Scan for the cell matching the given text and deliver its [X, Y] coordinate at center. 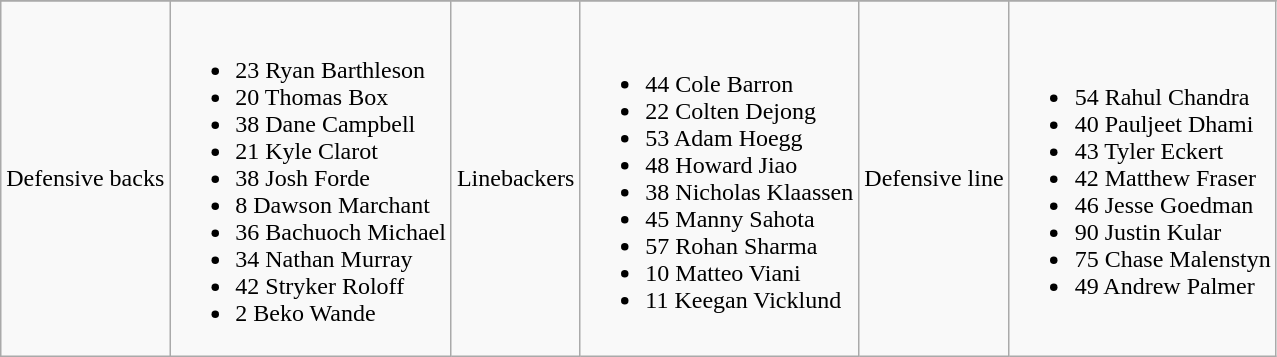
Defensive backs [86, 179]
44 Cole Barron22 Colten Dejong53 Adam Hoegg48 Howard Jiao38 Nicholas Klaassen45 Manny Sahota57 Rohan Sharma10 Matteo Viani11 Keegan Vicklund [720, 179]
54 Rahul Chandra40 Pauljeet Dhami43 Tyler Eckert42 Matthew Fraser46 Jesse Goedman90 Justin Kular75 Chase Malenstyn49 Andrew Palmer [1142, 179]
Defensive line [934, 179]
Linebackers [515, 179]
